Return the (x, y) coordinate for the center point of the cell that contains the specified text.  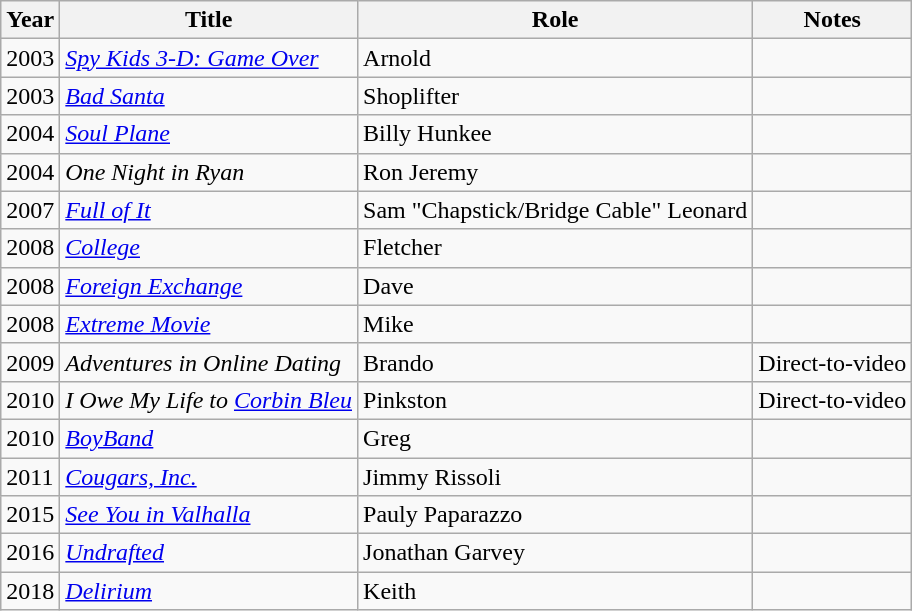
College (209, 248)
Adventures in Online Dating (209, 362)
Year (30, 20)
BoyBand (209, 438)
Dave (556, 286)
Delirium (209, 591)
Foreign Exchange (209, 286)
Arnold (556, 58)
2016 (30, 553)
One Night in Ryan (209, 172)
Notes (832, 20)
Cougars, Inc. (209, 477)
Ron Jeremy (556, 172)
Extreme Movie (209, 324)
Billy Hunkee (556, 134)
Pinkston (556, 400)
Keith (556, 591)
Title (209, 20)
Brando (556, 362)
Bad Santa (209, 96)
Pauly Paparazzo (556, 515)
Mike (556, 324)
2018 (30, 591)
2011 (30, 477)
Full of It (209, 210)
Jonathan Garvey (556, 553)
Sam "Chapstick/Bridge Cable" Leonard (556, 210)
2007 (30, 210)
Undrafted (209, 553)
Role (556, 20)
2015 (30, 515)
Soul Plane (209, 134)
Shoplifter (556, 96)
Greg (556, 438)
See You in Valhalla (209, 515)
Fletcher (556, 248)
2009 (30, 362)
Jimmy Rissoli (556, 477)
Spy Kids 3-D: Game Over (209, 58)
I Owe My Life to Corbin Bleu (209, 400)
